Detect which cell encompasses the target text, then output its [X, Y] center coordinate. 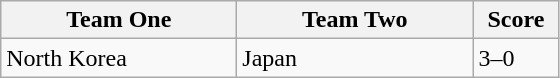
3–0 [516, 58]
Japan [355, 58]
Score [516, 20]
Team One [119, 20]
North Korea [119, 58]
Team Two [355, 20]
